From the cell containing the given text, extract its center point as [x, y] coordinate. 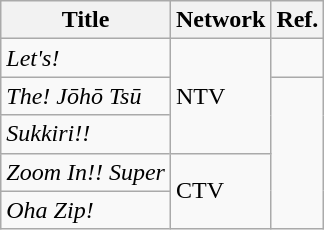
NTV [220, 96]
Let's! [86, 58]
Zoom In!! Super [86, 172]
Title [86, 20]
The! Jōhō Tsū [86, 96]
Network [220, 20]
Oha Zip! [86, 210]
Sukkiri!! [86, 134]
CTV [220, 191]
Ref. [298, 20]
